Determine the [x, y] coordinate at the center of the cell enclosing the given text.  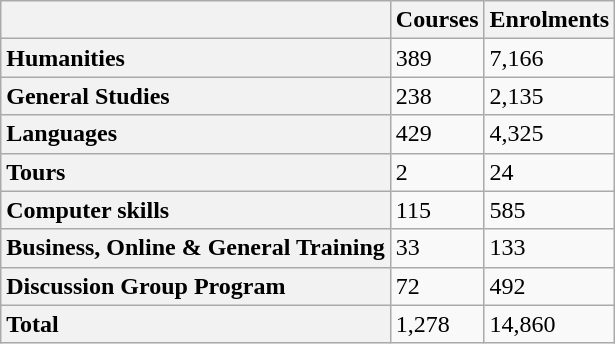
72 [437, 286]
492 [550, 286]
24 [550, 172]
Discussion Group Program [196, 286]
4,325 [550, 134]
Humanities [196, 58]
238 [437, 96]
Total [196, 324]
14,860 [550, 324]
Enrolments [550, 20]
33 [437, 248]
133 [550, 248]
2 [437, 172]
Languages [196, 134]
General Studies [196, 96]
Tours [196, 172]
Business, Online & General Training [196, 248]
1,278 [437, 324]
429 [437, 134]
Computer skills [196, 210]
Courses [437, 20]
389 [437, 58]
115 [437, 210]
7,166 [550, 58]
585 [550, 210]
2,135 [550, 96]
